Return the [X, Y] coordinate for the center point of the cell that contains the specified text.  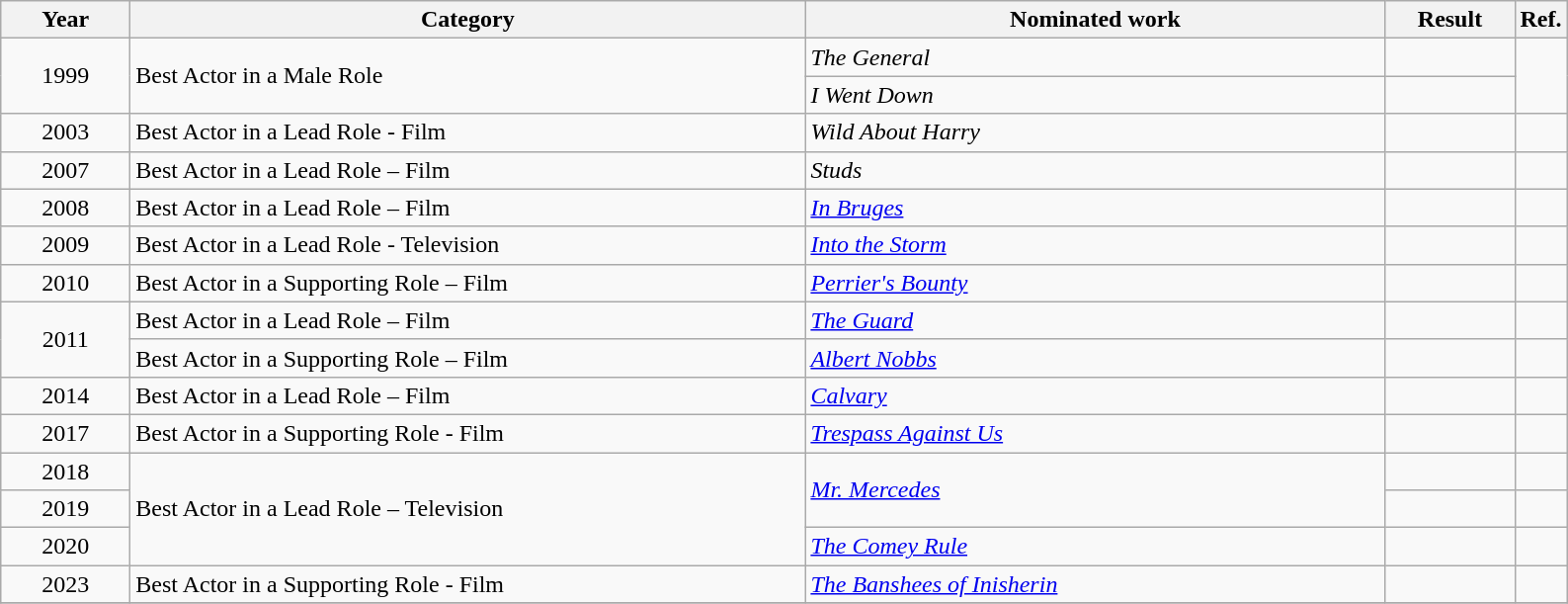
Category [468, 20]
2003 [65, 132]
2014 [65, 395]
I Went Down [1095, 95]
2023 [65, 584]
1999 [65, 76]
Mr. Mercedes [1095, 490]
Result [1450, 20]
Year [65, 20]
Best Actor in a Lead Role - Film [468, 132]
Into the Storm [1095, 245]
2018 [65, 472]
Calvary [1095, 395]
2007 [65, 170]
The Comey Rule [1095, 547]
2008 [65, 208]
Perrier's Bounty [1095, 283]
Best Actor in a Lead Role – Television [468, 509]
2011 [65, 339]
Trespass Against Us [1095, 433]
Wild About Harry [1095, 132]
2019 [65, 509]
2017 [65, 433]
2009 [65, 245]
Best Actor in a Lead Role - Television [468, 245]
Albert Nobbs [1095, 358]
The General [1095, 57]
In Bruges [1095, 208]
The Banshees of Inisherin [1095, 584]
2010 [65, 283]
Studs [1095, 170]
Best Actor in a Male Role [468, 76]
Ref. [1541, 20]
Nominated work [1095, 20]
2020 [65, 547]
The Guard [1095, 320]
